Return the (X, Y) coordinate for the center point of the cell that contains the specified text.  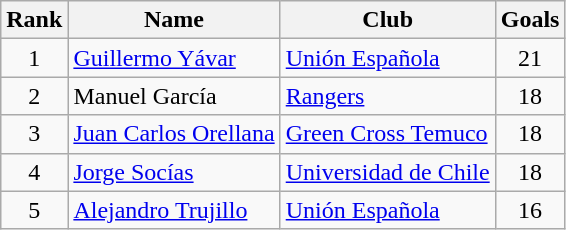
3 (34, 134)
1 (34, 58)
Alejandro Trujillo (174, 210)
Manuel García (174, 96)
Universidad de Chile (388, 172)
16 (530, 210)
21 (530, 58)
Rangers (388, 96)
4 (34, 172)
Green Cross Temuco (388, 134)
Goals (530, 20)
Guillermo Yávar (174, 58)
2 (34, 96)
Club (388, 20)
5 (34, 210)
Jorge Socías (174, 172)
Rank (34, 20)
Name (174, 20)
Juan Carlos Orellana (174, 134)
